Find where the given text appears and provide that cell's center as [x, y] coordinate. 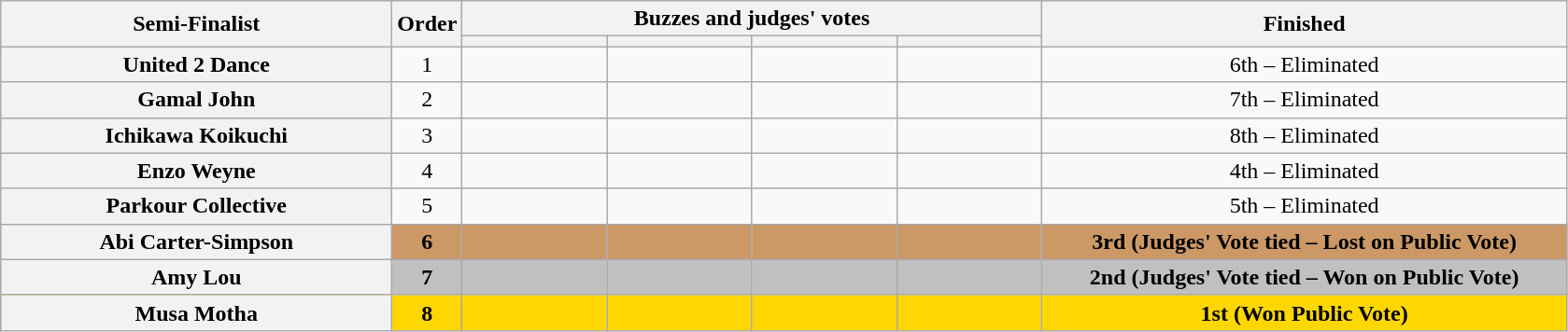
Enzo Weyne [196, 171]
5 [428, 206]
5th – Eliminated [1304, 206]
1 [428, 64]
8 [428, 312]
Amy Lou [196, 277]
1st (Won Public Vote) [1304, 312]
6th – Eliminated [1304, 64]
2 [428, 100]
7th – Eliminated [1304, 100]
United 2 Dance [196, 64]
3rd (Judges' Vote tied – Lost on Public Vote) [1304, 242]
Order [428, 24]
Gamal John [196, 100]
6 [428, 242]
Finished [1304, 24]
Buzzes and judges' votes [752, 19]
Abi Carter-Simpson [196, 242]
4th – Eliminated [1304, 171]
4 [428, 171]
Musa Motha [196, 312]
Ichikawa Koikuchi [196, 135]
3 [428, 135]
8th – Eliminated [1304, 135]
Parkour Collective [196, 206]
Semi-Finalist [196, 24]
2nd (Judges' Vote tied – Won on Public Vote) [1304, 277]
7 [428, 277]
